Scan for the cell matching the given text and deliver its [x, y] coordinate at center. 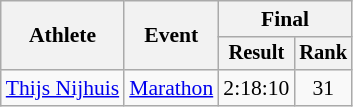
2:18:10 [256, 88]
Marathon [171, 88]
31 [323, 88]
Thijs Nijhuis [62, 88]
Final [285, 19]
Result [256, 54]
Athlete [62, 36]
Rank [323, 54]
Event [171, 36]
